Capture the cell that displays the provided text and extract its [X, Y] central coordinate. 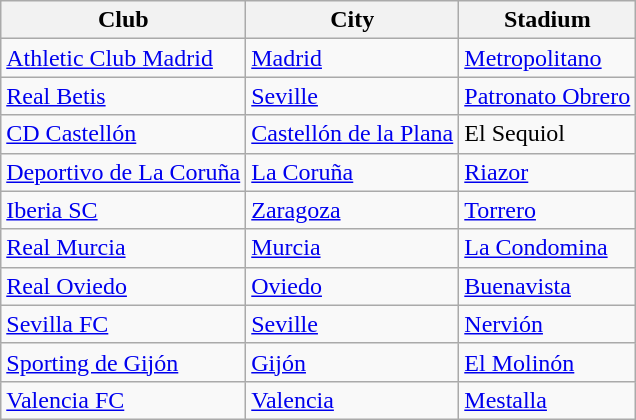
Castellón de la Plana [352, 134]
Iberia SC [124, 210]
Deportivo de La Coruña [124, 172]
Real Murcia [124, 248]
Sporting de Gijón [124, 362]
Valencia [352, 400]
Oviedo [352, 286]
Real Betis [124, 96]
Valencia FC [124, 400]
Riazor [548, 172]
Metropolitano [548, 58]
La Condomina [548, 248]
La Coruña [352, 172]
Gijón [352, 362]
El Sequiol [548, 134]
CD Castellón [124, 134]
Zaragoza [352, 210]
Athletic Club Madrid [124, 58]
City [352, 20]
Mestalla [548, 400]
Madrid [352, 58]
Buenavista [548, 286]
Murcia [352, 248]
Club [124, 20]
Real Oviedo [124, 286]
Sevilla FC [124, 324]
Stadium [548, 20]
Nervión [548, 324]
Patronato Obrero [548, 96]
El Molinón [548, 362]
Torrero [548, 210]
